Provide the [x, y] coordinate of the cell's center where the given text is located.  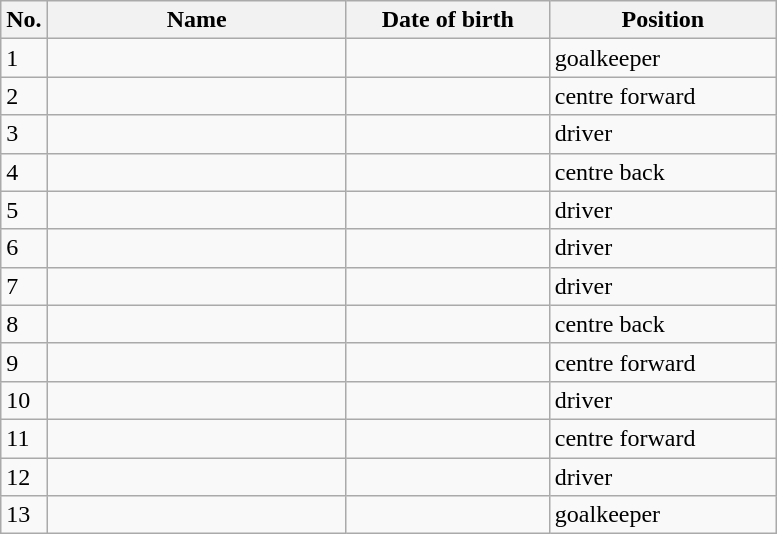
Position [662, 20]
10 [24, 400]
2 [24, 96]
8 [24, 324]
12 [24, 477]
Date of birth [448, 20]
6 [24, 248]
5 [24, 210]
7 [24, 286]
11 [24, 438]
1 [24, 58]
No. [24, 20]
13 [24, 515]
9 [24, 362]
4 [24, 172]
3 [24, 134]
Name [196, 20]
